For the text-containing cell, return its midpoint in (X, Y) coordinate format. 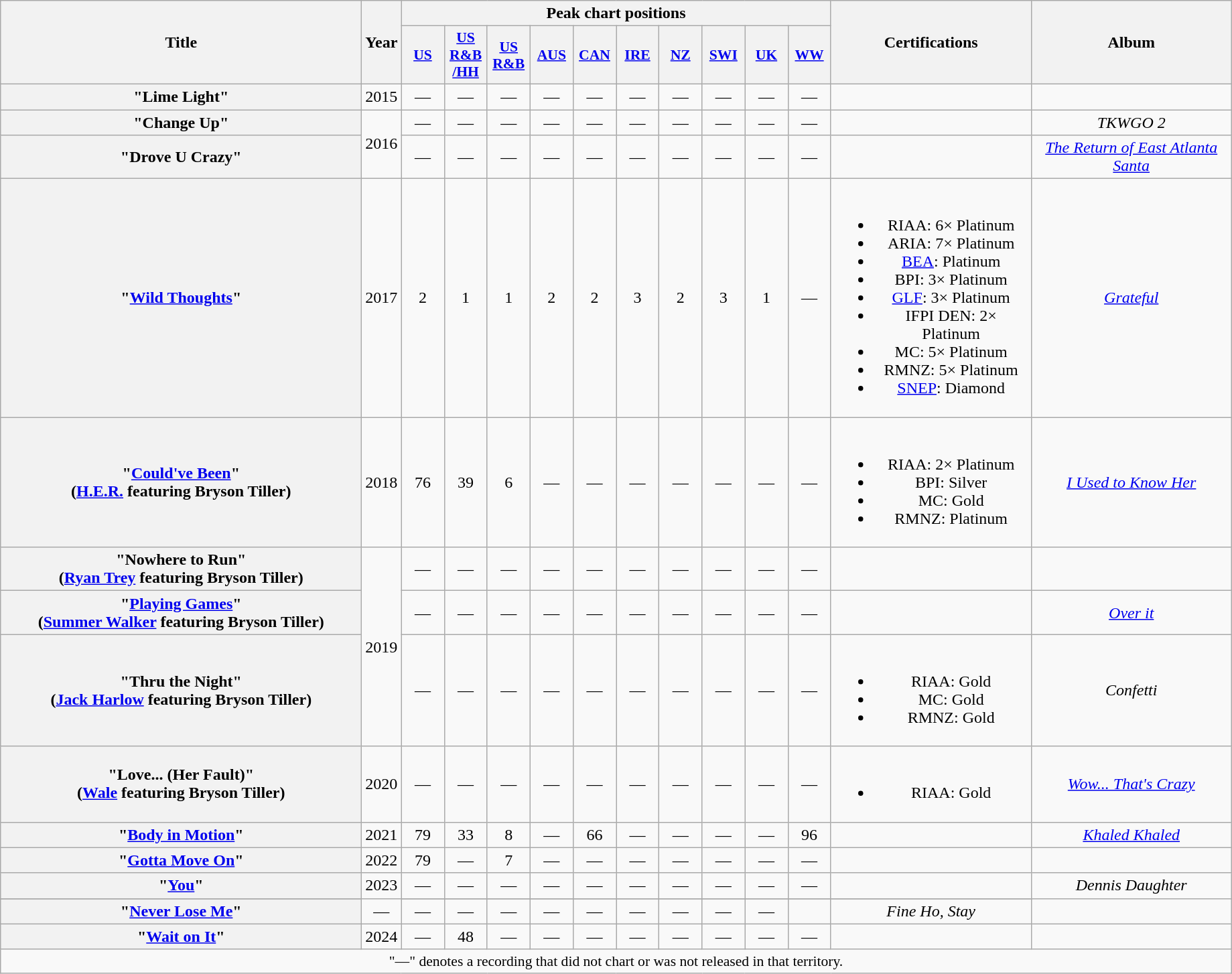
Grateful (1131, 298)
"Drove U Crazy" (181, 157)
39 (466, 482)
2017 (382, 298)
Wow... That's Crazy (1131, 784)
RIAA: Gold (931, 784)
Over it (1131, 612)
2023 (382, 886)
96 (809, 835)
Album (1131, 43)
Fine Ho, Stay (931, 911)
CAN (594, 55)
"You" (181, 886)
Khaled Khaled (1131, 835)
76 (423, 482)
2016 (382, 145)
"Gotta Move On" (181, 860)
Confetti (1131, 690)
RIAA: GoldMC: GoldRMNZ: Gold (931, 690)
"Wild Thoughts" (181, 298)
The Return of East Atlanta Santa (1131, 157)
Year (382, 43)
7 (508, 860)
"Lime Light" (181, 96)
2022 (382, 860)
2018 (382, 482)
8 (508, 835)
US (423, 55)
2015 (382, 96)
"Could've Been"(H.E.R. featuring Bryson Tiller) (181, 482)
"Body in Motion" (181, 835)
SWI (724, 55)
IRE (638, 55)
WW (809, 55)
"Nowhere to Run"(Ryan Trey featuring Bryson Tiller) (181, 569)
RIAA: 6× PlatinumARIA: 7× PlatinumBEA: PlatinumBPI: 3× PlatinumGLF: 3× PlatinumIFPI DEN: 2× PlatinumMC: 5× PlatinumRMNZ: 5× PlatinumSNEP: Diamond (931, 298)
Certifications (931, 43)
"Wait on It" (181, 936)
6 (508, 482)
"Never Lose Me" (181, 911)
USR&B (508, 55)
48 (466, 936)
RIAA: 2× PlatinumBPI: SilverMC: GoldRMNZ: Platinum (931, 482)
Peak chart positions (616, 13)
TKWGO 2 (1131, 123)
"—" denotes a recording that did not chart or was not released in that territory. (616, 961)
"Thru the Night"(Jack Harlow featuring Bryson Tiller) (181, 690)
"Love... (Her Fault)"(Wale featuring Bryson Tiller) (181, 784)
UK (766, 55)
"Playing Games"(Summer Walker featuring Bryson Tiller) (181, 612)
Title (181, 43)
AUS (551, 55)
USR&B/HH (466, 55)
33 (466, 835)
Dennis Daughter (1131, 886)
"Change Up" (181, 123)
2020 (382, 784)
66 (594, 835)
2021 (382, 835)
NZ (681, 55)
I Used to Know Her (1131, 482)
2024 (382, 936)
2019 (382, 647)
